Determine the (x, y) coordinate at the center of the cell enclosing the given text.  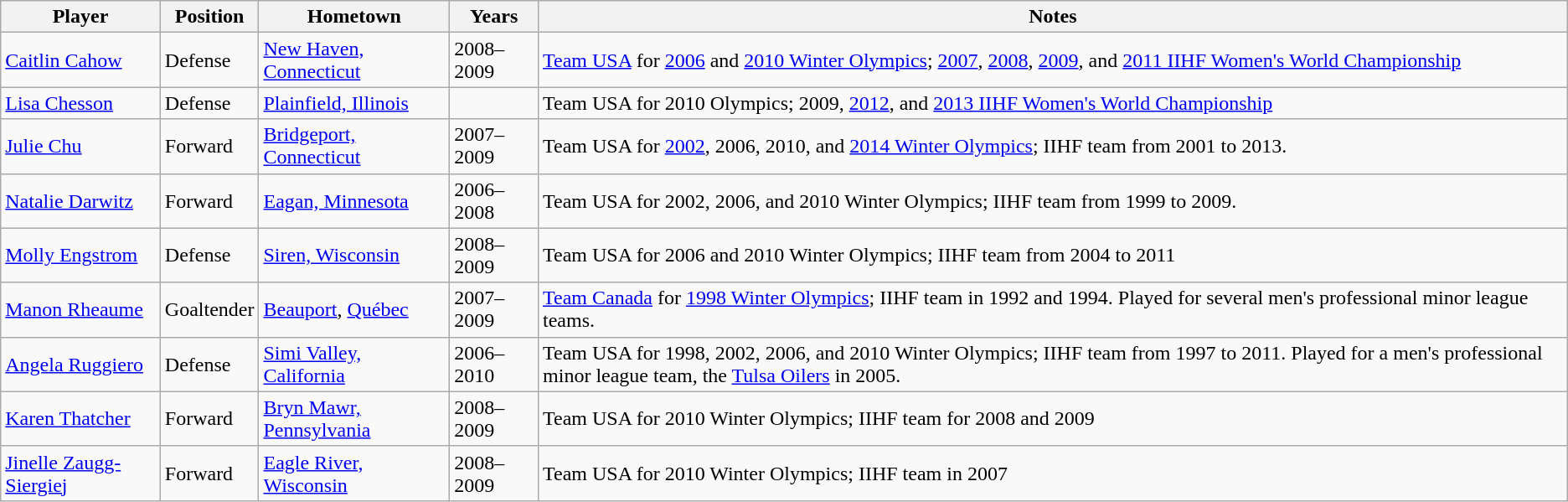
Caitlin Cahow (80, 60)
Lisa Chesson (80, 103)
Angela Ruggiero (80, 364)
Team USA for 2002, 2006, and 2010 Winter Olympics; IIHF team from 1999 to 2009. (1054, 201)
Goaltender (209, 310)
Team USA for 2006 and 2010 Winter Olympics; IIHF team from 2004 to 2011 (1054, 255)
Julie Chu (80, 146)
Player (80, 17)
2006–2010 (494, 364)
Jinelle Zaugg-Siergiej (80, 473)
Simi Valley, California (354, 364)
Eagle River, Wisconsin (354, 473)
Siren, Wisconsin (354, 255)
Bridgeport, Connecticut (354, 146)
Hometown (354, 17)
Team USA for 2010 Winter Olympics; IIHF team in 2007 (1054, 473)
Beauport, Québec (354, 310)
Years (494, 17)
New Haven, Connecticut (354, 60)
Team Canada for 1998 Winter Olympics; IIHF team in 1992 and 1994. Played for several men's professional minor league teams. (1054, 310)
Position (209, 17)
Plainfield, Illinois (354, 103)
Notes (1054, 17)
Team USA for 2006 and 2010 Winter Olympics; 2007, 2008, 2009, and 2011 IIHF Women's World Championship (1054, 60)
Team USA for 2010 Olympics; 2009, 2012, and 2013 IIHF Women's World Championship (1054, 103)
Karen Thatcher (80, 419)
Natalie Darwitz (80, 201)
Molly Engstrom (80, 255)
Bryn Mawr, Pennsylvania (354, 419)
Team USA for 2010 Winter Olympics; IIHF team for 2008 and 2009 (1054, 419)
Manon Rheaume (80, 310)
2006–2008 (494, 201)
Eagan, Minnesota (354, 201)
Team USA for 2002, 2006, 2010, and 2014 Winter Olympics; IIHF team from 2001 to 2013. (1054, 146)
